From the cell containing the given text, extract its center point as (X, Y) coordinate. 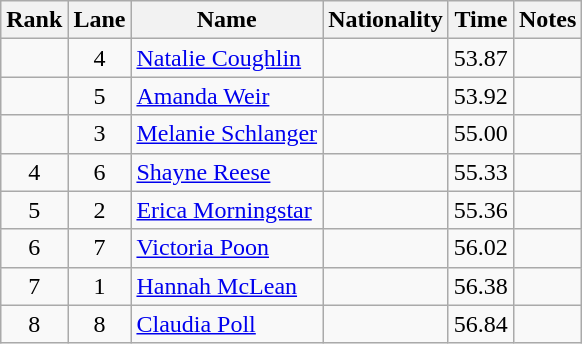
Amanda Weir (227, 96)
53.92 (480, 96)
Rank (34, 20)
2 (100, 210)
3 (100, 134)
Shayne Reese (227, 172)
Time (480, 20)
Melanie Schlanger (227, 134)
1 (100, 286)
Claudia Poll (227, 324)
Victoria Poon (227, 248)
56.38 (480, 286)
Hannah McLean (227, 286)
Natalie Coughlin (227, 58)
Notes (547, 20)
Erica Morningstar (227, 210)
55.33 (480, 172)
56.02 (480, 248)
55.36 (480, 210)
56.84 (480, 324)
Name (227, 20)
53.87 (480, 58)
Lane (100, 20)
Nationality (386, 20)
55.00 (480, 134)
